Extract the (X, Y) coordinate from the center of the cell holding the provided text.  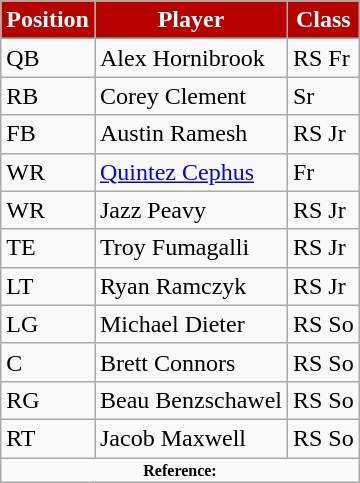
Ryan Ramczyk (190, 286)
Sr (323, 96)
Class (323, 20)
QB (48, 58)
RT (48, 438)
LG (48, 324)
Player (190, 20)
Jacob Maxwell (190, 438)
TE (48, 248)
RB (48, 96)
Quintez Cephus (190, 172)
Corey Clement (190, 96)
Position (48, 20)
Beau Benzschawel (190, 400)
Alex Hornibrook (190, 58)
Reference: (180, 470)
Austin Ramesh (190, 134)
RS Fr (323, 58)
Troy Fumagalli (190, 248)
LT (48, 286)
C (48, 362)
Fr (323, 172)
Brett Connors (190, 362)
FB (48, 134)
Jazz Peavy (190, 210)
Michael Dieter (190, 324)
RG (48, 400)
